Pinpoint the cell where the given text exists, returning its [X, Y] midpoint coordinate. 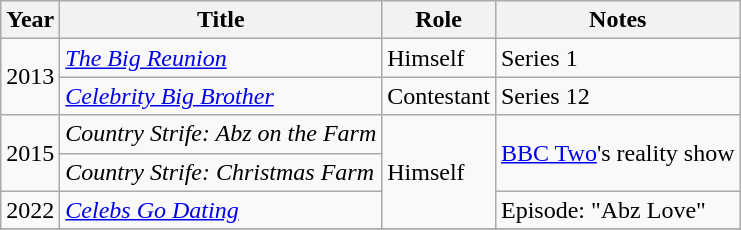
BBC Two's reality show [618, 153]
2015 [30, 153]
The Big Reunion [221, 58]
Celebrity Big Brother [221, 96]
Contestant [439, 96]
Year [30, 20]
2022 [30, 210]
Series 1 [618, 58]
Title [221, 20]
Celebs Go Dating [221, 210]
Notes [618, 20]
2013 [30, 77]
Country Strife: Abz on the Farm [221, 134]
Series 12 [618, 96]
Episode: "Abz Love" [618, 210]
Country Strife: Christmas Farm [221, 172]
Role [439, 20]
